For the text-containing cell, return its midpoint in [x, y] coordinate format. 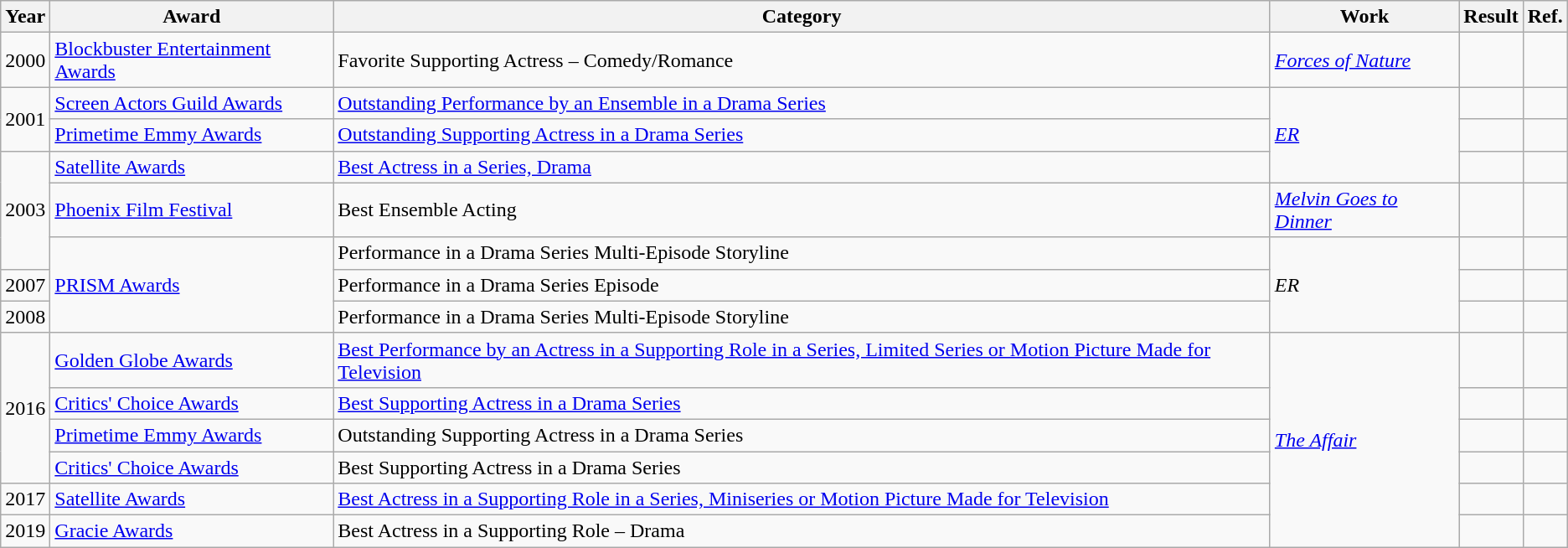
Category [802, 17]
PRISM Awards [192, 285]
Phoenix Film Festival [192, 209]
Gracie Awards [192, 531]
Best Actress in a Series, Drama [802, 167]
Award [192, 17]
Golden Globe Awards [192, 360]
2016 [25, 407]
Screen Actors Guild Awards [192, 103]
2003 [25, 209]
Work [1364, 17]
Best Ensemble Acting [802, 209]
Best Performance by an Actress in a Supporting Role in a Series, Limited Series or Motion Picture Made for Television [802, 360]
Result [1491, 17]
Best Actress in a Supporting Role – Drama [802, 531]
Outstanding Performance by an Ensemble in a Drama Series [802, 103]
2019 [25, 531]
Blockbuster Entertainment Awards [192, 60]
The Affair [1364, 439]
Forces of Nature [1364, 60]
2000 [25, 60]
Favorite Supporting Actress – Comedy/Romance [802, 60]
2007 [25, 285]
Ref. [1545, 17]
Performance in a Drama Series Episode [802, 285]
Melvin Goes to Dinner [1364, 209]
2008 [25, 317]
2017 [25, 499]
Year [25, 17]
2001 [25, 119]
Best Actress in a Supporting Role in a Series, Miniseries or Motion Picture Made for Television [802, 499]
